Provide the [x, y] coordinate of the cell's center where the given text is located.  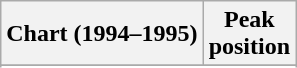
Peakposition [249, 34]
Chart (1994–1995) [102, 34]
